Extract the (x, y) coordinate from the center of the cell holding the provided text.  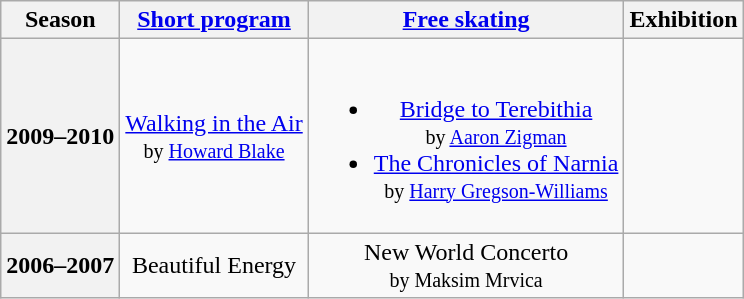
New World Concerto by Maksim Mrvica (466, 266)
Season (60, 20)
2006–2007 (60, 266)
Exhibition (684, 20)
Beautiful Energy (214, 266)
2009–2010 (60, 136)
Short program (214, 20)
Bridge to Terebithia by Aaron ZigmanThe Chronicles of Narnia by Harry Gregson-Williams (466, 136)
Walking in the Air by Howard Blake (214, 136)
Free skating (466, 20)
